Scan for the cell matching the given text and deliver its [x, y] coordinate at center. 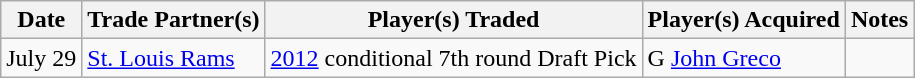
Notes [879, 20]
St. Louis Rams [174, 58]
Player(s) Acquired [744, 20]
2012 conditional 7th round Draft Pick [454, 58]
G John Greco [744, 58]
Date [42, 20]
Trade Partner(s) [174, 20]
Player(s) Traded [454, 20]
July 29 [42, 58]
